Scan for the cell matching the given text and deliver its [X, Y] coordinate at center. 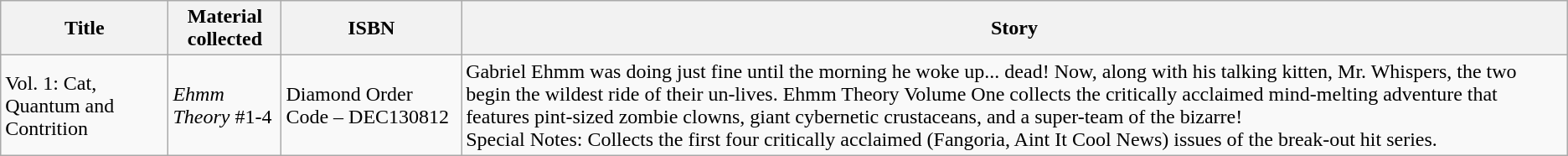
Story [1015, 29]
Material collected [224, 29]
Vol. 1: Cat, Quantum and Contrition [85, 106]
Ehmm Theory #1-4 [224, 106]
Diamond Order Code – DEC130812 [372, 106]
ISBN [372, 29]
Title [85, 29]
